For the text-containing cell, return its midpoint in (x, y) coordinate format. 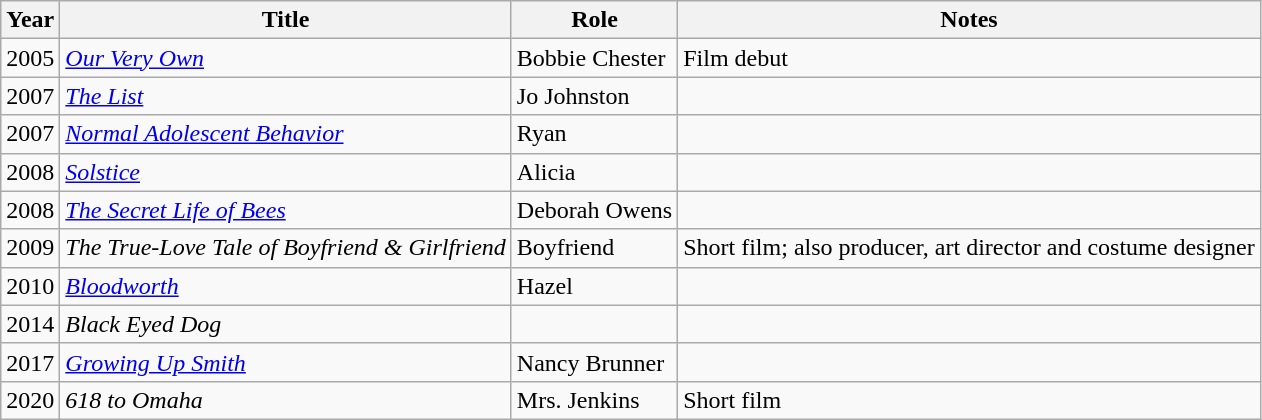
Title (286, 20)
2020 (30, 400)
2014 (30, 324)
Deborah Owens (594, 210)
Jo Johnston (594, 96)
Bobbie Chester (594, 58)
The Secret Life of Bees (286, 210)
Short film (970, 400)
Bloodworth (286, 286)
Boyfriend (594, 248)
Notes (970, 20)
2005 (30, 58)
2009 (30, 248)
Black Eyed Dog (286, 324)
2010 (30, 286)
Nancy Brunner (594, 362)
Alicia (594, 172)
Short film; also producer, art director and costume designer (970, 248)
Growing Up Smith (286, 362)
Film debut (970, 58)
618 to Omaha (286, 400)
Normal Adolescent Behavior (286, 134)
Year (30, 20)
Hazel (594, 286)
Our Very Own (286, 58)
Solstice (286, 172)
Mrs. Jenkins (594, 400)
The True-Love Tale of Boyfriend & Girlfriend (286, 248)
Role (594, 20)
The List (286, 96)
Ryan (594, 134)
2017 (30, 362)
